Determine the [X, Y] coordinate at the center of the cell enclosing the given text.  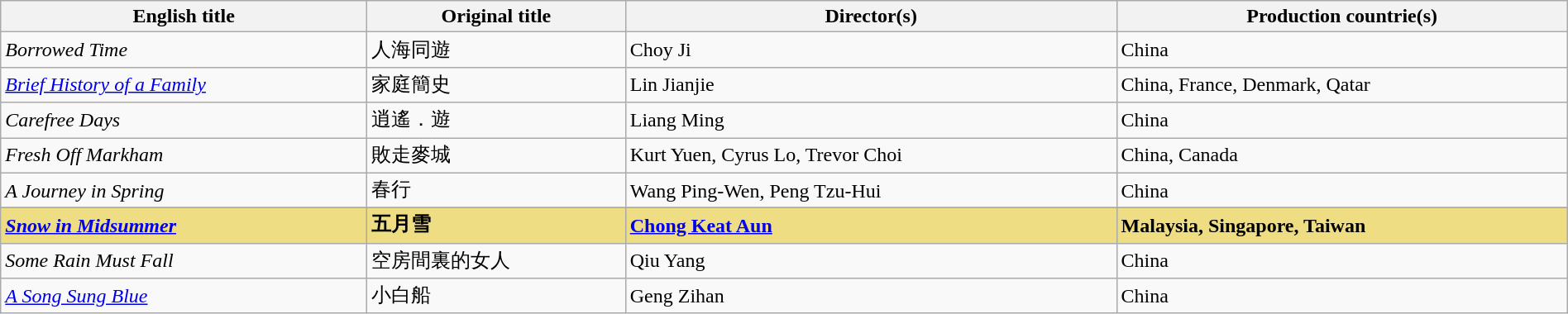
Chong Keat Aun [871, 226]
English title [184, 17]
Kurt Yuen, Cyrus Lo, Trevor Choi [871, 155]
家庭簡史 [496, 84]
Some Rain Must Fall [184, 261]
A Journey in Spring [184, 190]
Lin Jianjie [871, 84]
Director(s) [871, 17]
Choy Ji [871, 50]
Malaysia, Singapore, Taiwan [1341, 226]
Production countrie(s) [1341, 17]
Snow in Midsummer [184, 226]
Brief History of a Family [184, 84]
Original title [496, 17]
Qiu Yang [871, 261]
逍遙．遊 [496, 121]
空房間裏的女人 [496, 261]
Carefree Days [184, 121]
Wang Ping-Wen, Peng Tzu-Hui [871, 190]
Geng Zihan [871, 296]
Borrowed Time [184, 50]
Liang Ming [871, 121]
China, Canada [1341, 155]
China, France, Denmark, Qatar [1341, 84]
春行 [496, 190]
小白船 [496, 296]
人海同遊 [496, 50]
A Song Sung Blue [184, 296]
Fresh Off Markham [184, 155]
五月雪 [496, 226]
敗走麥城 [496, 155]
